Provide the [x, y] coordinate of the cell's center where the given text is located.  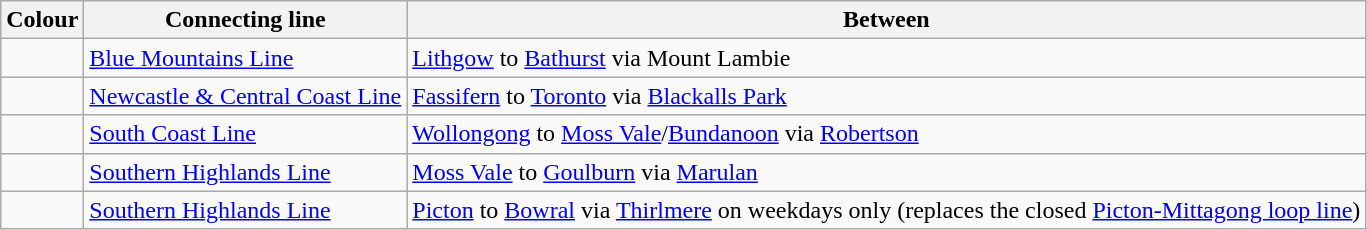
Lithgow to Bathurst via Mount Lambie [886, 58]
South Coast Line [246, 134]
Between [886, 20]
Picton to Bowral via Thirlmere on weekdays only (replaces the closed Picton-Mittagong loop line) [886, 210]
Wollongong to Moss Vale/Bundanoon via Robertson [886, 134]
Newcastle & Central Coast Line [246, 96]
Moss Vale to Goulburn via Marulan [886, 172]
Fassifern to Toronto via Blackalls Park [886, 96]
Colour [42, 20]
Blue Mountains Line [246, 58]
Connecting line [246, 20]
